Provide the [x, y] coordinate of the cell's center where the given text is located.  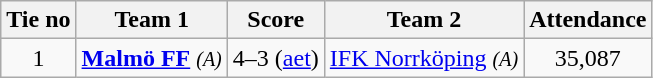
35,087 [588, 58]
Attendance [588, 20]
Tie no [38, 20]
4–3 (aet) [276, 58]
Malmö FF (A) [152, 58]
1 [38, 58]
Score [276, 20]
IFK Norrköping (A) [424, 58]
Team 2 [424, 20]
Team 1 [152, 20]
